Scan for the cell matching the given text and deliver its [x, y] coordinate at center. 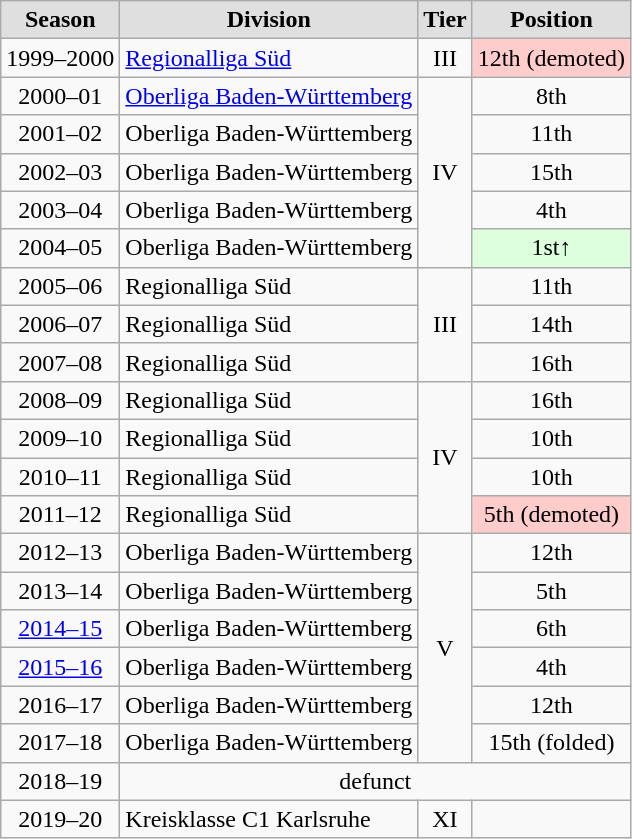
2014–15 [60, 629]
2009–10 [60, 438]
2000–01 [60, 96]
5th [551, 591]
2003–04 [60, 210]
2015–16 [60, 667]
Position [551, 20]
2005–06 [60, 286]
2007–08 [60, 362]
defunct [376, 781]
1st↑ [551, 248]
2018–19 [60, 781]
2016–17 [60, 705]
2006–07 [60, 324]
2012–13 [60, 553]
15th (folded) [551, 743]
12th (demoted) [551, 58]
2008–09 [60, 400]
2010–11 [60, 477]
8th [551, 96]
15th [551, 172]
6th [551, 629]
2019–20 [60, 819]
Division [269, 20]
2011–12 [60, 515]
5th (demoted) [551, 515]
2017–18 [60, 743]
Kreisklasse C1 Karlsruhe [269, 819]
2013–14 [60, 591]
2002–03 [60, 172]
Tier [446, 20]
14th [551, 324]
Season [60, 20]
V [446, 648]
2004–05 [60, 248]
XI [446, 819]
2001–02 [60, 134]
1999–2000 [60, 58]
